Determine the (X, Y) coordinate at the center of the cell enclosing the given text.  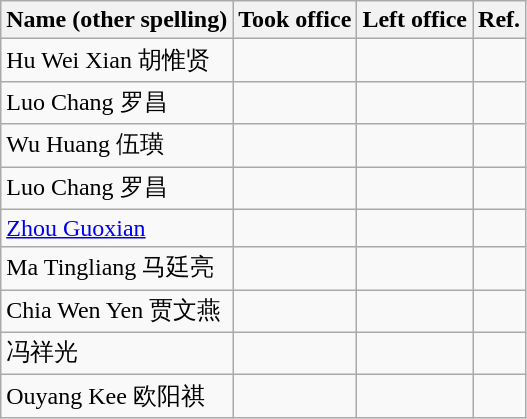
Zhou Guoxian (117, 228)
Ref. (500, 20)
Hu Wei Xian 胡惟贤 (117, 60)
Name (other spelling) (117, 20)
Left office (415, 20)
Ouyang Kee 欧阳祺 (117, 396)
Chia Wen Yen 贾文燕 (117, 312)
Ma Tingliang 马廷亮 (117, 268)
冯祥光 (117, 354)
Took office (295, 20)
Wu Huang 伍璜 (117, 146)
